Return the [X, Y] coordinate for the center point of the cell that contains the specified text.  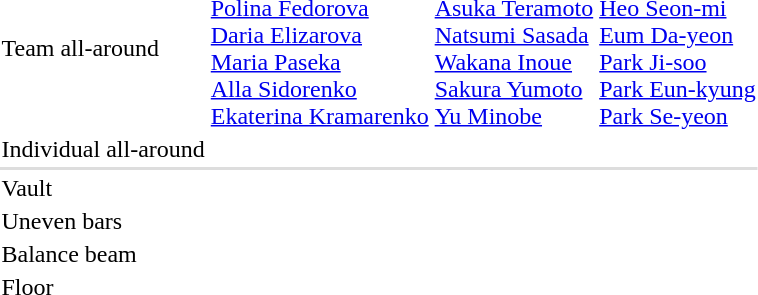
Uneven bars [103, 221]
Balance beam [103, 254]
Vault [103, 188]
Individual all-around [103, 149]
